Provide the (x, y) coordinate of the cell's center where the given text is located.  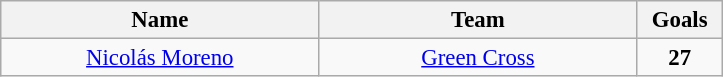
Team (478, 20)
Name (160, 20)
27 (680, 58)
Goals (680, 20)
Nicolás Moreno (160, 58)
Green Cross (478, 58)
